Return (x, y) of the center of cell containing provided text 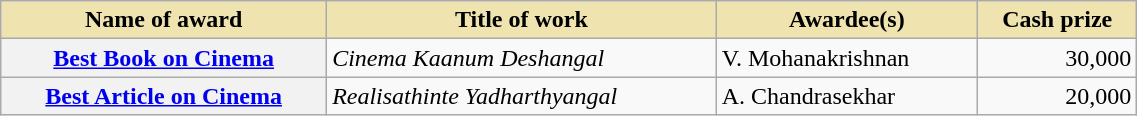
V. Mohanakrishnan (846, 58)
Cinema Kaanum Deshangal (522, 58)
Name of award (164, 20)
Cash prize (1058, 20)
Best Book on Cinema (164, 58)
30,000 (1058, 58)
A. Chandrasekhar (846, 96)
20,000 (1058, 96)
Awardee(s) (846, 20)
Title of work (522, 20)
Best Article on Cinema (164, 96)
Realisathinte Yadharthyangal (522, 96)
